Scan for the cell matching the given text and deliver its [x, y] coordinate at center. 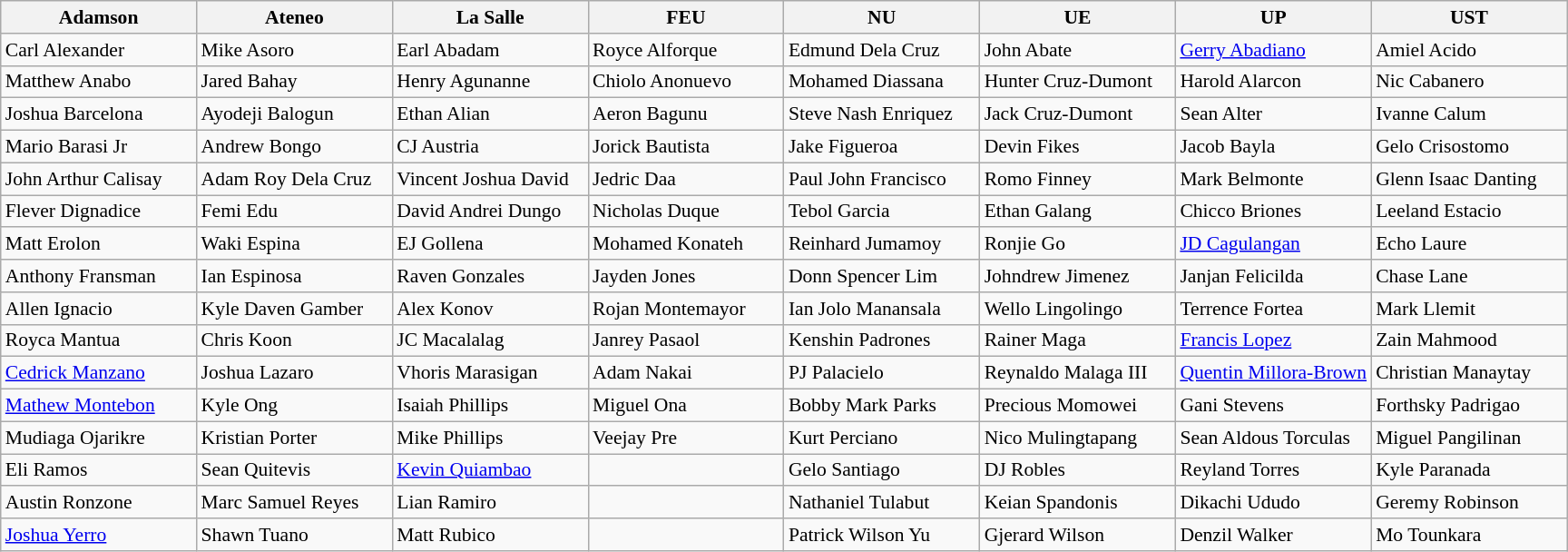
Royca Mantua [99, 340]
Raven Gonzales [490, 276]
UST [1469, 17]
Paul John Francisco [882, 179]
Joshua Yerro [99, 535]
Lian Ramiro [490, 503]
Jacob Bayla [1273, 147]
Mike Phillips [490, 438]
Nicholas Duque [686, 212]
Henry Agunanne [490, 82]
Ronjie Go [1078, 244]
Chris Koon [295, 340]
Chiolo Anonuevo [686, 82]
Reinhard Jumamoy [882, 244]
Ethan Alian [490, 114]
Terrence Fortea [1273, 309]
Sean Alter [1273, 114]
UE [1078, 17]
Chase Lane [1469, 276]
Anthony Fransman [99, 276]
Matt Rubico [490, 535]
Donn Spencer Lim [882, 276]
Veejay Pre [686, 438]
Gerry Abadiano [1273, 50]
Geremy Robinson [1469, 503]
Edmund Dela Cruz [882, 50]
Bobby Mark Parks [882, 406]
Mohamed Diassana [882, 82]
Royce Alforque [686, 50]
John Abate [1078, 50]
Allen Ignacio [99, 309]
Vhoris Marasigan [490, 373]
Gelo Santiago [882, 470]
Zain Mahmood [1469, 340]
Mathew Montebon [99, 406]
Jack Cruz-Dumont [1078, 114]
Marc Samuel Reyes [295, 503]
Kyle Ong [295, 406]
Gjerard Wilson [1078, 535]
Jedric Daa [686, 179]
DJ Robles [1078, 470]
Hunter Cruz-Dumont [1078, 82]
Alex Konov [490, 309]
Jake Figueroa [882, 147]
Carl Alexander [99, 50]
NU [882, 17]
Cedrick Manzano [99, 373]
Mark Llemit [1469, 309]
Ian Jolo Manansala [882, 309]
Johndrew Jimenez [1078, 276]
Kyle Daven Gamber [295, 309]
FEU [686, 17]
Mohamed Konateh [686, 244]
Steve Nash Enriquez [882, 114]
Adam Nakai [686, 373]
JC Macalalag [490, 340]
Keian Spandonis [1078, 503]
Matt Erolon [99, 244]
Janjan Felicilda [1273, 276]
Leeland Estacio [1469, 212]
Forthsky Padrigao [1469, 406]
Glenn Isaac Danting [1469, 179]
Femi Edu [295, 212]
Shawn Tuano [295, 535]
Mo Tounkara [1469, 535]
JD Cagulangan [1273, 244]
Jared Bahay [295, 82]
Miguel Pangilinan [1469, 438]
CJ Austria [490, 147]
Sean Aldous Torculas [1273, 438]
Precious Momowei [1078, 406]
Earl Abadam [490, 50]
Aeron Bagunu [686, 114]
Janrey Pasaol [686, 340]
Ayodeji Balogun [295, 114]
Austin Ronzone [99, 503]
Mark Belmonte [1273, 179]
Kyle Paranada [1469, 470]
Adamson [99, 17]
PJ Palacielo [882, 373]
Nathaniel Tulabut [882, 503]
Echo Laure [1469, 244]
David Andrei Dungo [490, 212]
Mario Barasi Jr [99, 147]
Rainer Maga [1078, 340]
EJ Gollena [490, 244]
Joshua Lazaro [295, 373]
Matthew Anabo [99, 82]
Nic Cabanero [1469, 82]
Devin Fikes [1078, 147]
Eli Ramos [99, 470]
Wello Lingolingo [1078, 309]
Kevin Quiambao [490, 470]
Reynaldo Malaga III [1078, 373]
La Salle [490, 17]
Tebol Garcia [882, 212]
Kristian Porter [295, 438]
Ateneo [295, 17]
Quentin Millora-Brown [1273, 373]
Christian Manaytay [1469, 373]
Gelo Crisostomo [1469, 147]
Kenshin Padrones [882, 340]
Romo Finney [1078, 179]
Waki Espina [295, 244]
Sean Quitevis [295, 470]
Reyland Torres [1273, 470]
Denzil Walker [1273, 535]
Ethan Galang [1078, 212]
Mike Asoro [295, 50]
Nico Mulingtapang [1078, 438]
Miguel Ona [686, 406]
Amiel Acido [1469, 50]
Ivanne Calum [1469, 114]
Francis Lopez [1273, 340]
Vincent Joshua David [490, 179]
Dikachi Ududo [1273, 503]
Joshua Barcelona [99, 114]
Andrew Bongo [295, 147]
Harold Alarcon [1273, 82]
UP [1273, 17]
Flever Dignadice [99, 212]
Kurt Perciano [882, 438]
Jayden Jones [686, 276]
Rojan Montemayor [686, 309]
John Arthur Calisay [99, 179]
Mudiaga Ojarikre [99, 438]
Ian Espinosa [295, 276]
Gani Stevens [1273, 406]
Adam Roy Dela Cruz [295, 179]
Patrick Wilson Yu [882, 535]
Chicco Briones [1273, 212]
Isaiah Phillips [490, 406]
Jorick Bautista [686, 147]
